Extract the (X, Y) coordinate from the center of the cell holding the provided text.  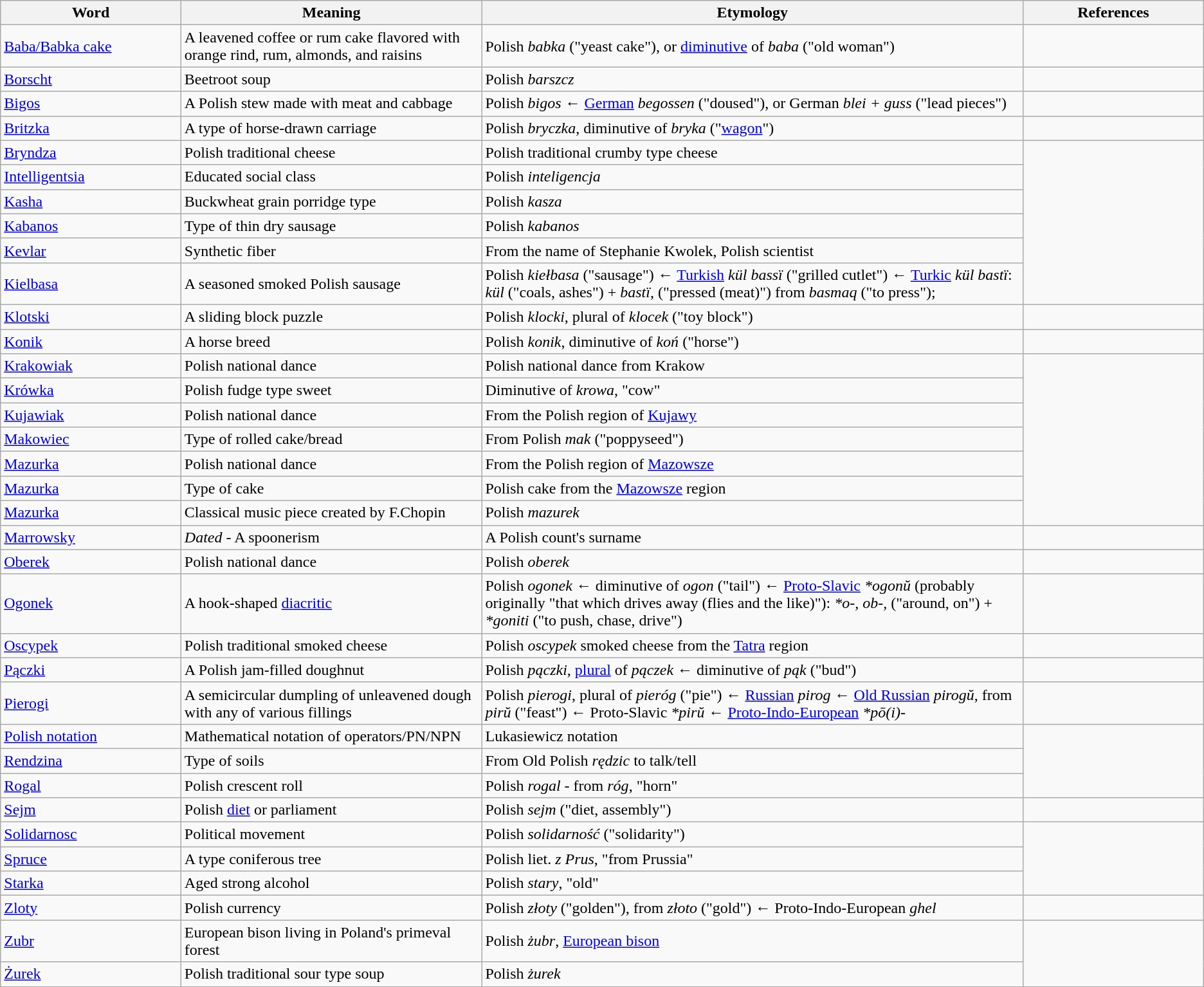
Educated social class (331, 177)
Type of soils (331, 761)
A Polish jam-filled doughnut (331, 670)
Krakowiak (91, 366)
From the Polish region of Kujawy (752, 415)
From the name of Stephanie Kwolek, Polish scientist (752, 250)
Polish solidarność ("solidarity") (752, 835)
Bigos (91, 104)
Polish stary, "old" (752, 883)
A semicircular dumpling of unleavened dough with any of various fillings (331, 703)
Word (91, 13)
Polish mazurek (752, 513)
Polish traditional cheese (331, 152)
Polish żubr, European bison (752, 941)
Type of cake (331, 488)
Etymology (752, 13)
Lukasiewicz notation (752, 736)
Ogonek (91, 604)
A horse breed (331, 342)
Polish klocki, plural of klocek ("toy block") (752, 317)
Polish bigos ← German begossen ("doused"), or German blei + guss ("lead pieces") (752, 104)
Mathematical notation of operators/PN/NPN (331, 736)
Żurek (91, 974)
Borscht (91, 79)
Meaning (331, 13)
Krówka (91, 391)
Polish currency (331, 908)
Polish cake from the Mazowsze region (752, 488)
Klotski (91, 317)
Diminutive of krowa, "cow" (752, 391)
Kevlar (91, 250)
Kielbasa (91, 283)
Kujawiak (91, 415)
Political movement (331, 835)
Oberek (91, 562)
From the Polish region of Mazowsze (752, 464)
Polish diet or parliament (331, 810)
Classical music piece created by F.Chopin (331, 513)
Kasha (91, 201)
Polish notation (91, 736)
Aged strong alcohol (331, 883)
Makowiec (91, 439)
Polish fudge type sweet (331, 391)
Britzka (91, 128)
Polish pierogi, plural of pieróg ("pie") ← Russian pirog ← Old Russian pirogŭ, from pirŭ ("feast") ← Proto-Slavic *pirŭ ← Proto-Indo-European *pō(i)- (752, 703)
Polish traditional crumby type cheese (752, 152)
Polish traditional sour type soup (331, 974)
Polish pączki, plural of pączek ← diminutive of pąk ("bud") (752, 670)
Polish oberek (752, 562)
Polish barszcz (752, 79)
A type coniferous tree (331, 859)
From Old Polish rędzic to talk/tell (752, 761)
Baba/Babka cake (91, 46)
Zubr (91, 941)
Polish national dance from Krakow (752, 366)
Polish crescent roll (331, 786)
Marrowsky (91, 537)
Type of thin dry sausage (331, 226)
Polish kabanos (752, 226)
Buckwheat grain porridge type (331, 201)
Spruce (91, 859)
A Polish stew made with meat and cabbage (331, 104)
Beetroot soup (331, 79)
A seasoned smoked Polish sausage (331, 283)
Polish sejm ("diet, assembly") (752, 810)
Polish babka ("yeast cake"), or diminutive of baba ("old woman") (752, 46)
Rendzina (91, 761)
Dated - A spoonerism (331, 537)
Intelligentsia (91, 177)
Pierogi (91, 703)
A leavened coffee or rum cake flavored with orange rind, rum, almonds, and raisins (331, 46)
Konik (91, 342)
Oscypek (91, 645)
Kabanos (91, 226)
Type of rolled cake/bread (331, 439)
Polish rogal - from róg, "horn" (752, 786)
Pączki (91, 670)
References (1114, 13)
From Polish mak ("poppyseed") (752, 439)
Polish traditional smoked cheese (331, 645)
Polish oscypek smoked cheese from the Tatra region (752, 645)
Starka (91, 883)
Polish złoty ("golden"), from złoto ("gold") ← Proto-Indo-European ghel (752, 908)
Polish liet. z Prus, "from Prussia" (752, 859)
A hook-shaped diacritic (331, 604)
European bison living in Poland's primeval forest (331, 941)
Polish konik, diminutive of koń ("horse") (752, 342)
A type of horse-drawn carriage (331, 128)
Bryndza (91, 152)
Sejm (91, 810)
Polish żurek (752, 974)
Rogal (91, 786)
A Polish count's surname (752, 537)
Zloty (91, 908)
A sliding block puzzle (331, 317)
Polish bryczka, diminutive of bryka ("wagon") (752, 128)
Polish kasza (752, 201)
Solidarnosc (91, 835)
Synthetic fiber (331, 250)
Polish inteligencja (752, 177)
